Scan for the cell matching the given text and deliver its (x, y) coordinate at center. 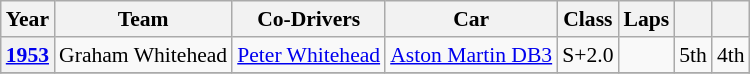
Team (143, 19)
Peter Whitehead (308, 55)
Laps (646, 19)
Co-Drivers (308, 19)
Year (28, 19)
Graham Whitehead (143, 55)
Car (471, 19)
S+2.0 (588, 55)
1953 (28, 55)
4th (731, 55)
5th (693, 55)
Aston Martin DB3 (471, 55)
Class (588, 19)
